Find where the given text appears and provide that cell's center as [x, y] coordinate. 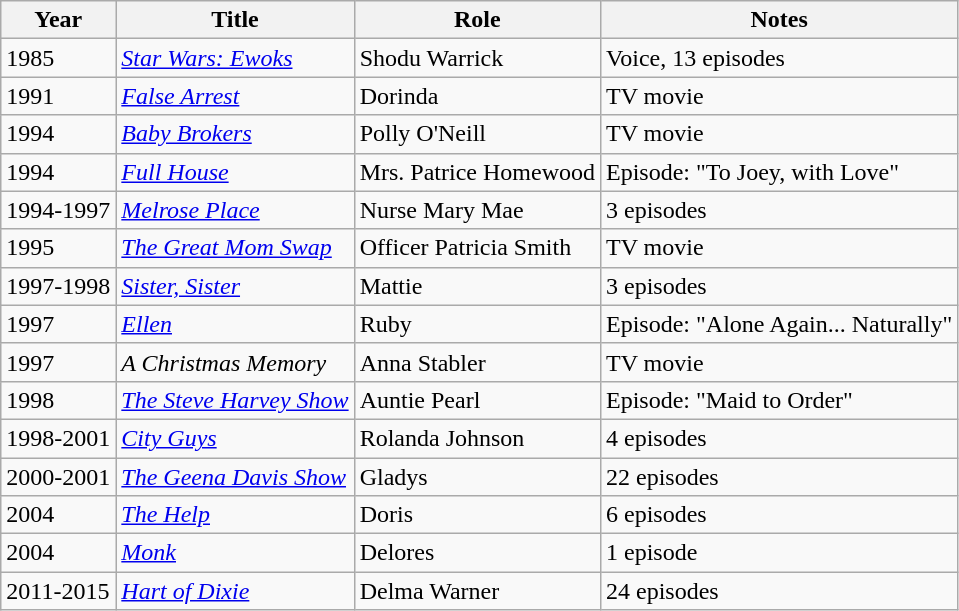
City Guys [235, 438]
1 episode [778, 553]
1998 [58, 400]
Year [58, 20]
The Steve Harvey Show [235, 400]
A Christmas Memory [235, 362]
4 episodes [778, 438]
False Arrest [235, 96]
1994-1997 [58, 210]
Rolanda Johnson [477, 438]
Melrose Place [235, 210]
The Great Mom Swap [235, 248]
Notes [778, 20]
2011-2015 [58, 591]
1997-1998 [58, 286]
Voice, 13 episodes [778, 58]
Dorinda [477, 96]
Baby Brokers [235, 134]
Mattie [477, 286]
Role [477, 20]
Hart of Dixie [235, 591]
1985 [58, 58]
1995 [58, 248]
1998-2001 [58, 438]
Mrs. Patrice Homewood [477, 172]
22 episodes [778, 477]
Delma Warner [477, 591]
Nurse Mary Mae [477, 210]
Episode: "Maid to Order" [778, 400]
Polly O'Neill [477, 134]
Shodu Warrick [477, 58]
Anna Stabler [477, 362]
1991 [58, 96]
2000-2001 [58, 477]
Ellen [235, 324]
Full House [235, 172]
6 episodes [778, 515]
Auntie Pearl [477, 400]
Star Wars: Ewoks [235, 58]
Episode: "To Joey, with Love" [778, 172]
Ruby [477, 324]
Episode: "Alone Again... Naturally" [778, 324]
The Help [235, 515]
The Geena Davis Show [235, 477]
Delores [477, 553]
24 episodes [778, 591]
Doris [477, 515]
Gladys [477, 477]
Officer Patricia Smith [477, 248]
Title [235, 20]
Monk [235, 553]
Sister, Sister [235, 286]
